Determine the [x, y] coordinate at the center of the cell enclosing the given text.  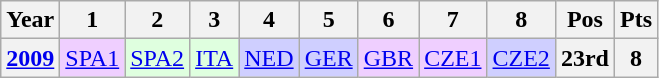
ITA [214, 58]
6 [388, 20]
SPA1 [92, 58]
SPA2 [158, 58]
GBR [388, 58]
CZE1 [453, 58]
7 [453, 20]
Year [30, 20]
CZE2 [521, 58]
23rd [584, 58]
4 [269, 20]
Pts [636, 20]
2009 [30, 58]
3 [214, 20]
1 [92, 20]
NED [269, 58]
2 [158, 20]
5 [328, 20]
GER [328, 58]
Pos [584, 20]
